From the cell containing the given text, extract its center point as [x, y] coordinate. 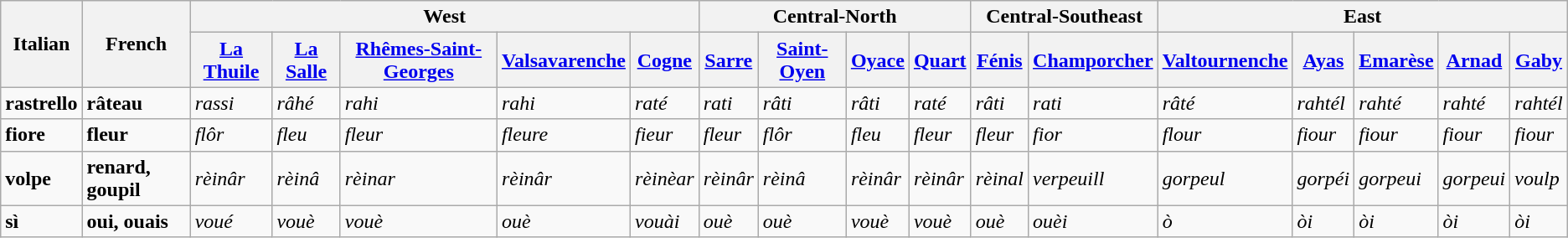
Valtournenche [1225, 60]
rastrello [42, 103]
oui, ouais [136, 221]
fior [1094, 135]
rassi [231, 103]
renard, goupil [136, 178]
vouài [664, 221]
Saint-Oyen [802, 60]
ouèi [1094, 221]
Quart [940, 60]
voué [231, 221]
rèinèar [664, 178]
flour [1225, 135]
rèinal [999, 178]
Arnad [1474, 60]
Ayas [1323, 60]
râteau [136, 103]
East [1362, 17]
verpeuill [1094, 178]
voulp [1539, 178]
Central-Southeast [1064, 17]
sì [42, 221]
La Salle [307, 60]
Valsavarenche [563, 60]
fieur [664, 135]
volpe [42, 178]
La Thuile [231, 60]
Italian [42, 44]
Gaby [1539, 60]
fiore [42, 135]
Emarèse [1396, 60]
fleure [563, 135]
Rhêmes-Saint-Georges [419, 60]
West [444, 17]
rèinar [419, 178]
Champorcher [1094, 60]
Fénis [999, 60]
Sarre [729, 60]
gorpéi [1323, 178]
râhé [307, 103]
Cogne [664, 60]
French [136, 44]
gorpeul [1225, 178]
ò [1225, 221]
râté [1225, 103]
Oyace [878, 60]
Central-North [834, 17]
